Extract the [X, Y] coordinate from the center of the cell holding the provided text.  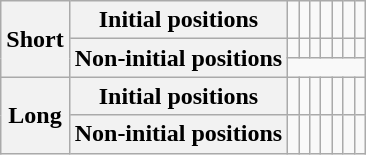
Short [35, 39]
Long [35, 115]
